Pinpoint the cell where the given text exists, returning its [X, Y] midpoint coordinate. 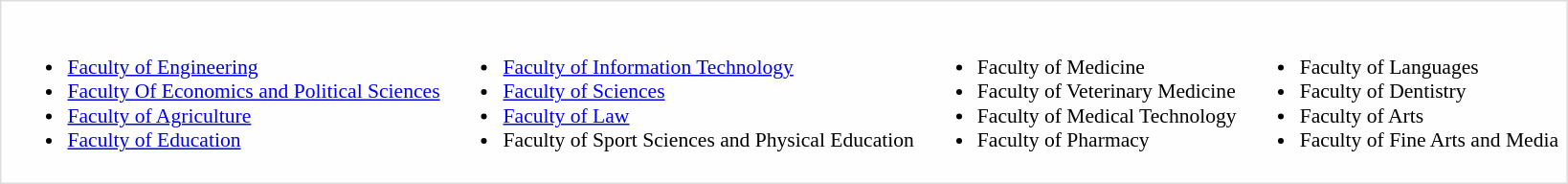
Faculty of MedicineFaculty of Veterinary MedicineFaculty of Medical TechnologyFaculty of Pharmacy [1078, 92]
Faculty of Information TechnologyFaculty of SciencesFaculty of LawFaculty of Sport Sciences and Physical Education [680, 92]
Faculty of LanguagesFaculty of DentistryFaculty of ArtsFaculty of Fine Arts and Media [1400, 92]
Faculty of EngineeringFaculty Of Economics and Political SciencesFaculty of AgricultureFaculty of Education [225, 92]
